Identify which cell holds the provided text, then report its (x, y) central coordinate. 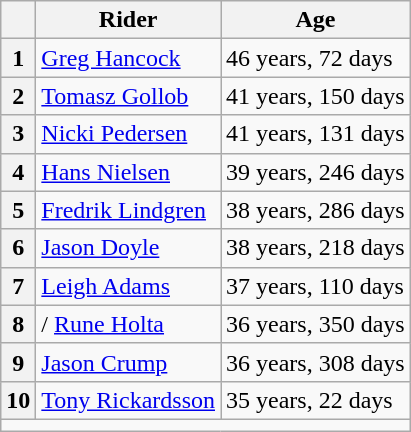
46 years, 72 days (316, 58)
Nicki Pedersen (128, 134)
9 (18, 362)
Age (316, 20)
Fredrik Lindgren (128, 210)
Jason Doyle (128, 248)
38 years, 218 days (316, 248)
2 (18, 96)
41 years, 131 days (316, 134)
41 years, 150 days (316, 96)
4 (18, 172)
7 (18, 286)
36 years, 350 days (316, 324)
Jason Crump (128, 362)
8 (18, 324)
Rider (128, 20)
39 years, 246 days (316, 172)
5 (18, 210)
Tomasz Gollob (128, 96)
1 (18, 58)
10 (18, 400)
3 (18, 134)
38 years, 286 days (316, 210)
/ Rune Holta (128, 324)
37 years, 110 days (316, 286)
Greg Hancock (128, 58)
Hans Nielsen (128, 172)
Tony Rickardsson (128, 400)
6 (18, 248)
Leigh Adams (128, 286)
35 years, 22 days (316, 400)
36 years, 308 days (316, 362)
